Output the (X, Y) coordinate of the center of the cell containing the given text.  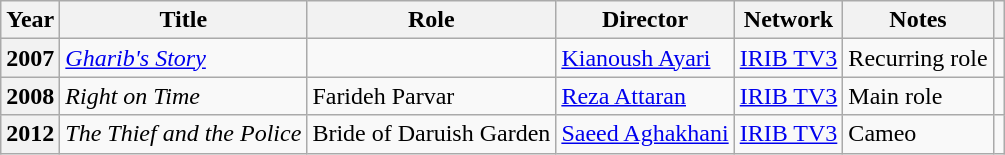
Reza Attaran (645, 96)
Main role (918, 96)
Recurring role (918, 58)
2012 (30, 134)
Cameo (918, 134)
2008 (30, 96)
Right on Time (184, 96)
Gharib's Story (184, 58)
Director (645, 20)
Kianoush Ayari (645, 58)
2007 (30, 58)
The Thief and the Police (184, 134)
Year (30, 20)
Saeed Aghakhani (645, 134)
Bride of Daruish Garden (432, 134)
Network (788, 20)
Farideh Parvar (432, 96)
Role (432, 20)
Title (184, 20)
Notes (918, 20)
